For the text-containing cell, return its midpoint in (x, y) coordinate format. 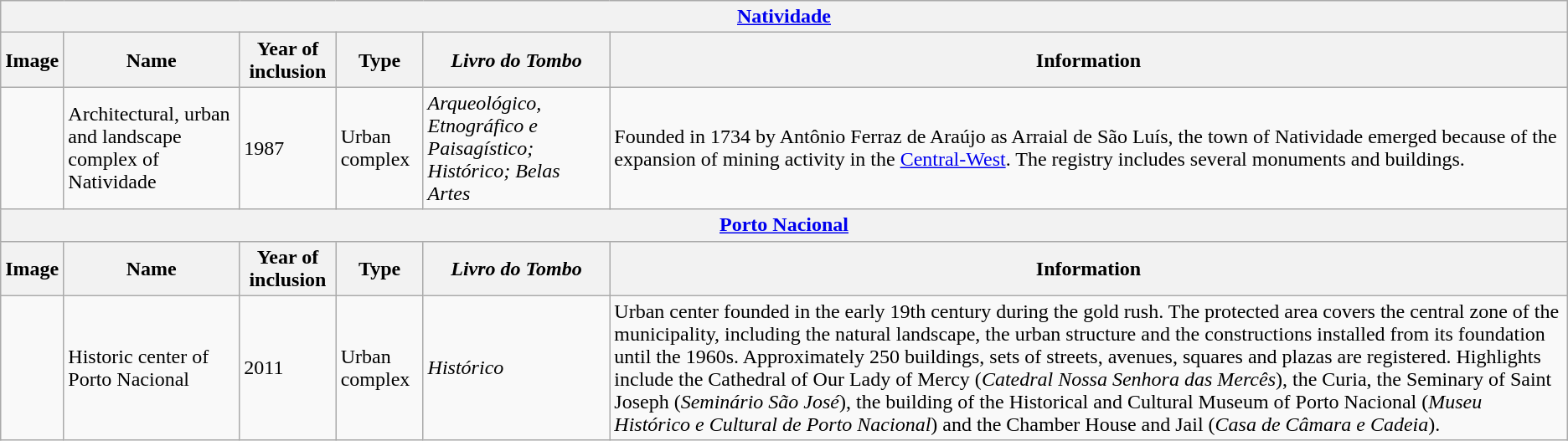
2011 (288, 368)
Porto Nacional (784, 225)
1987 (288, 148)
Arqueológico, Etnográfico e Paisagístico; Histórico; Belas Artes (516, 148)
Historic center of Porto Nacional (152, 368)
Architectural, urban and landscape complex of Natividade (152, 148)
Natividade (784, 17)
Histórico (516, 368)
